Return the [x, y] coordinate for the center point of the cell that contains the specified text.  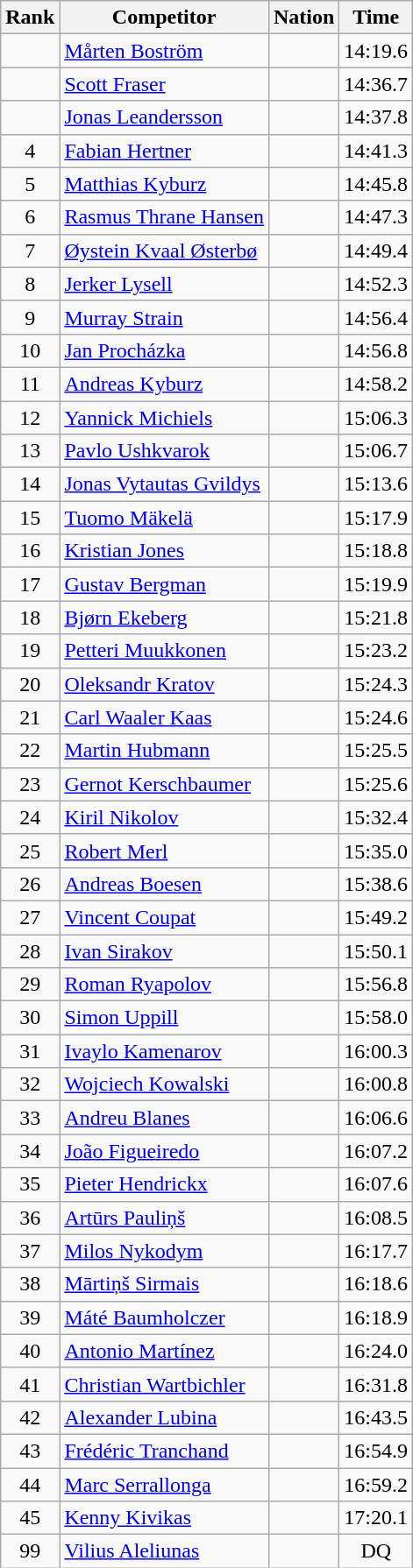
Scott Fraser [165, 84]
Tuomo Mäkelä [165, 518]
Time [376, 18]
Petteri Muukkonen [165, 651]
14:36.7 [376, 84]
Oleksandr Kratov [165, 684]
Vincent Coupat [165, 917]
20 [30, 684]
16:08.5 [376, 1218]
15 [30, 518]
14:52.3 [376, 284]
15:50.1 [376, 950]
18 [30, 618]
39 [30, 1317]
Máté Baumholczer [165, 1317]
16:59.2 [376, 1485]
16:17.7 [376, 1251]
16:00.8 [376, 1084]
Jonas Vytautas Gvildys [165, 484]
15:56.8 [376, 985]
Martin Hubmann [165, 751]
Yannick Michiels [165, 418]
29 [30, 985]
16:24.0 [376, 1351]
Andreas Boesen [165, 884]
Antonio Martínez [165, 1351]
99 [30, 1551]
15:49.2 [376, 917]
15:25.5 [376, 751]
Ivaylo Kamenarov [165, 1051]
15:06.7 [376, 451]
Milos Nykodym [165, 1251]
34 [30, 1151]
Christian Wartbichler [165, 1384]
15:19.9 [376, 584]
Vilius Aleliunas [165, 1551]
38 [30, 1284]
Murray Strain [165, 317]
14:47.3 [376, 217]
14:45.8 [376, 184]
Kiril Nikolov [165, 817]
Jan Procházka [165, 350]
45 [30, 1518]
15:25.6 [376, 784]
14:37.8 [376, 117]
24 [30, 817]
17 [30, 584]
Fabian Hertner [165, 151]
16:06.6 [376, 1118]
Jonas Leandersson [165, 117]
25 [30, 851]
16:18.6 [376, 1284]
19 [30, 651]
14:49.4 [376, 251]
João Figueiredo [165, 1151]
Robert Merl [165, 851]
Gustav Bergman [165, 584]
16:18.9 [376, 1317]
Ivan Sirakov [165, 950]
Pieter Hendrickx [165, 1184]
Andreu Blanes [165, 1118]
14:19.6 [376, 51]
15:32.4 [376, 817]
35 [30, 1184]
15:21.8 [376, 618]
16 [30, 551]
Simon Uppill [165, 1018]
40 [30, 1351]
33 [30, 1118]
Carl Waaler Kaas [165, 717]
41 [30, 1384]
43 [30, 1451]
16:31.8 [376, 1384]
16:07.6 [376, 1184]
15:18.8 [376, 551]
Marc Serrallonga [165, 1485]
44 [30, 1485]
10 [30, 350]
Rasmus Thrane Hansen [165, 217]
14:56.8 [376, 350]
9 [30, 317]
Mårten Boström [165, 51]
12 [30, 418]
17:20.1 [376, 1518]
8 [30, 284]
27 [30, 917]
42 [30, 1417]
5 [30, 184]
32 [30, 1084]
Gernot Kerschbaumer [165, 784]
15:24.6 [376, 717]
26 [30, 884]
15:24.3 [376, 684]
Jerker Lysell [165, 284]
6 [30, 217]
Pavlo Ushkvarok [165, 451]
Nation [303, 18]
13 [30, 451]
30 [30, 1018]
Matthias Kyburz [165, 184]
15:23.2 [376, 651]
16:07.2 [376, 1151]
15:06.3 [376, 418]
15:58.0 [376, 1018]
Kristian Jones [165, 551]
7 [30, 251]
14 [30, 484]
14:41.3 [376, 151]
15:17.9 [376, 518]
Andreas Kyburz [165, 384]
15:13.6 [376, 484]
28 [30, 950]
DQ [376, 1551]
16:00.3 [376, 1051]
Frédéric Tranchand [165, 1451]
Bjørn Ekeberg [165, 618]
14:58.2 [376, 384]
36 [30, 1218]
11 [30, 384]
Kenny Kivikas [165, 1518]
Mārtiņš Sirmais [165, 1284]
21 [30, 717]
22 [30, 751]
Artūrs Pauliņš [165, 1218]
15:38.6 [376, 884]
14:56.4 [376, 317]
Wojciech Kowalski [165, 1084]
Competitor [165, 18]
15:35.0 [376, 851]
Rank [30, 18]
31 [30, 1051]
Alexander Lubina [165, 1417]
37 [30, 1251]
23 [30, 784]
Roman Ryapolov [165, 985]
Øystein Kvaal Østerbø [165, 251]
16:43.5 [376, 1417]
4 [30, 151]
16:54.9 [376, 1451]
